Identify which cell holds the provided text, then report its (x, y) central coordinate. 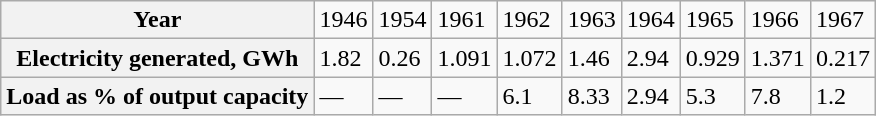
1.091 (464, 58)
1966 (778, 20)
Electricity generated, GWh (158, 58)
0.26 (402, 58)
1967 (842, 20)
1.46 (592, 58)
1946 (344, 20)
1963 (592, 20)
1961 (464, 20)
1954 (402, 20)
0.217 (842, 58)
1.82 (344, 58)
1.371 (778, 58)
1.072 (530, 58)
1965 (712, 20)
0.929 (712, 58)
1.2 (842, 96)
5.3 (712, 96)
1964 (650, 20)
1962 (530, 20)
7.8 (778, 96)
6.1 (530, 96)
Load as % of output capacity (158, 96)
8.33 (592, 96)
Year (158, 20)
